Pinpoint the cell where the given text exists, returning its (x, y) midpoint coordinate. 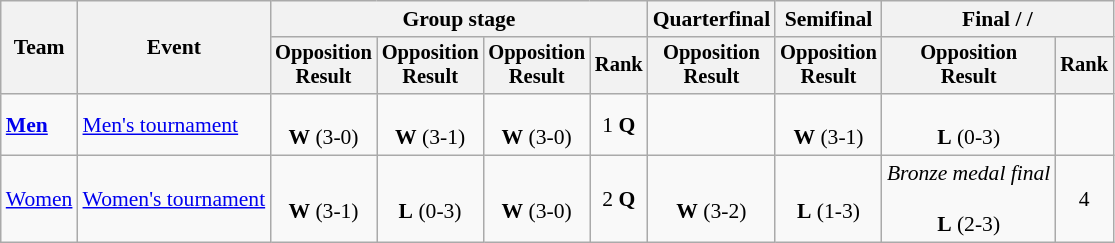
Men (40, 124)
Men's tournament (174, 124)
L (1-3) (828, 200)
1 Q (619, 124)
Group stage (458, 19)
W (3-2) (712, 200)
Quarterfinal (712, 19)
2 Q (619, 200)
4 (1084, 200)
Semifinal (828, 19)
Team (40, 48)
Women's tournament (174, 200)
Bronze medal finalL (2-3) (969, 200)
Event (174, 48)
Women (40, 200)
Final / / (998, 19)
